Determine the (x, y) coordinate at the center of the cell enclosing the given text.  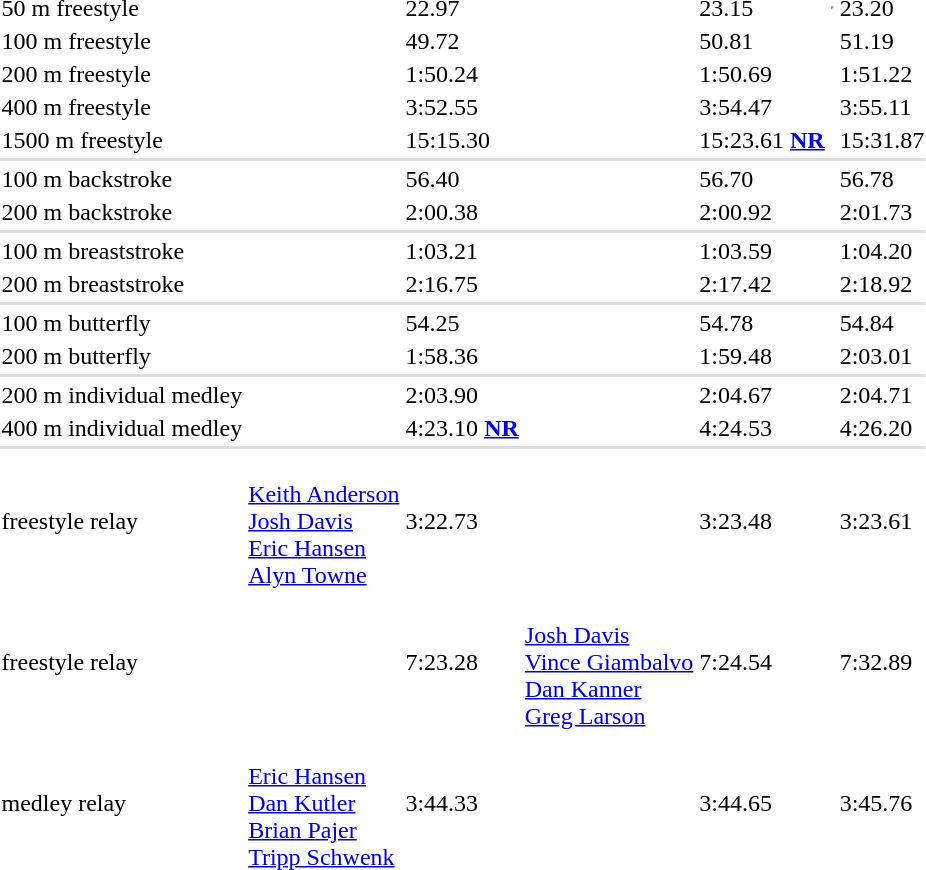
50.81 (762, 41)
1:50.24 (462, 74)
4:23.10 NR (462, 428)
2:04.71 (882, 395)
2:17.42 (762, 284)
2:04.67 (762, 395)
2:03.90 (462, 395)
3:23.61 (882, 521)
2:00.92 (762, 212)
56.40 (462, 179)
100 m freestyle (122, 41)
1500 m freestyle (122, 140)
4:24.53 (762, 428)
Keith AndersonJosh DavisEric HansenAlyn Towne (324, 521)
54.25 (462, 323)
200 m backstroke (122, 212)
200 m breaststroke (122, 284)
3:23.48 (762, 521)
1:58.36 (462, 356)
3:55.11 (882, 107)
56.70 (762, 179)
2:01.73 (882, 212)
400 m freestyle (122, 107)
400 m individual medley (122, 428)
1:03.59 (762, 251)
100 m breaststroke (122, 251)
2:03.01 (882, 356)
200 m butterfly (122, 356)
200 m freestyle (122, 74)
1:59.48 (762, 356)
51.19 (882, 41)
3:22.73 (462, 521)
3:54.47 (762, 107)
54.84 (882, 323)
15:15.30 (462, 140)
2:18.92 (882, 284)
200 m individual medley (122, 395)
3:52.55 (462, 107)
1:03.21 (462, 251)
100 m butterfly (122, 323)
2:16.75 (462, 284)
4:26.20 (882, 428)
Josh DavisVince GiambalvoDan KannerGreg Larson (609, 662)
1:04.20 (882, 251)
15:31.87 (882, 140)
7:32.89 (882, 662)
1:50.69 (762, 74)
49.72 (462, 41)
56.78 (882, 179)
54.78 (762, 323)
100 m backstroke (122, 179)
7:24.54 (762, 662)
15:23.61 NR (762, 140)
7:23.28 (462, 662)
1:51.22 (882, 74)
2:00.38 (462, 212)
